Locate the cell with the specified text and output its (X, Y) center coordinate. 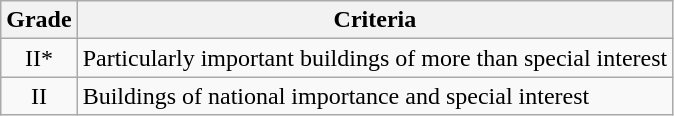
Grade (39, 20)
Buildings of national importance and special interest (375, 96)
II (39, 96)
II* (39, 58)
Criteria (375, 20)
Particularly important buildings of more than special interest (375, 58)
